Pinpoint the cell where the given text exists, returning its [x, y] midpoint coordinate. 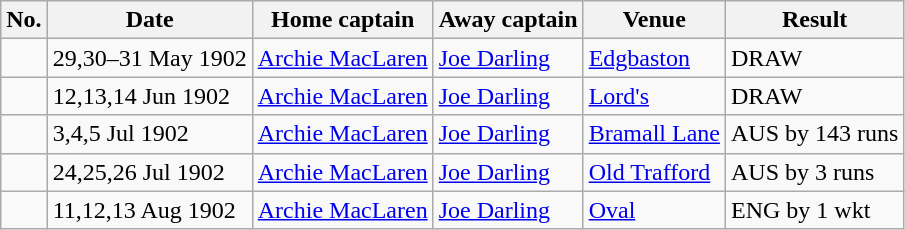
No. [24, 20]
12,13,14 Jun 1902 [150, 96]
Home captain [342, 20]
29,30–31 May 1902 [150, 58]
Away captain [508, 20]
Venue [654, 20]
AUS by 143 runs [814, 134]
Result [814, 20]
Oval [654, 210]
Edgbaston [654, 58]
AUS by 3 runs [814, 172]
Date [150, 20]
Old Trafford [654, 172]
3,4,5 Jul 1902 [150, 134]
24,25,26 Jul 1902 [150, 172]
Lord's [654, 96]
ENG by 1 wkt [814, 210]
Bramall Lane [654, 134]
11,12,13 Aug 1902 [150, 210]
